Find where the given text appears and provide that cell's center as [X, Y] coordinate. 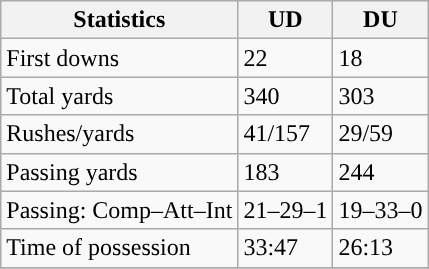
183 [286, 172]
Total yards [120, 96]
29/59 [380, 134]
Rushes/yards [120, 134]
Passing: Comp–Att–Int [120, 210]
33:47 [286, 248]
21–29–1 [286, 210]
18 [380, 58]
41/157 [286, 134]
26:13 [380, 248]
22 [286, 58]
First downs [120, 58]
DU [380, 20]
303 [380, 96]
Passing yards [120, 172]
19–33–0 [380, 210]
UD [286, 20]
340 [286, 96]
Statistics [120, 20]
244 [380, 172]
Time of possession [120, 248]
